For the text-containing cell, return its midpoint in [x, y] coordinate format. 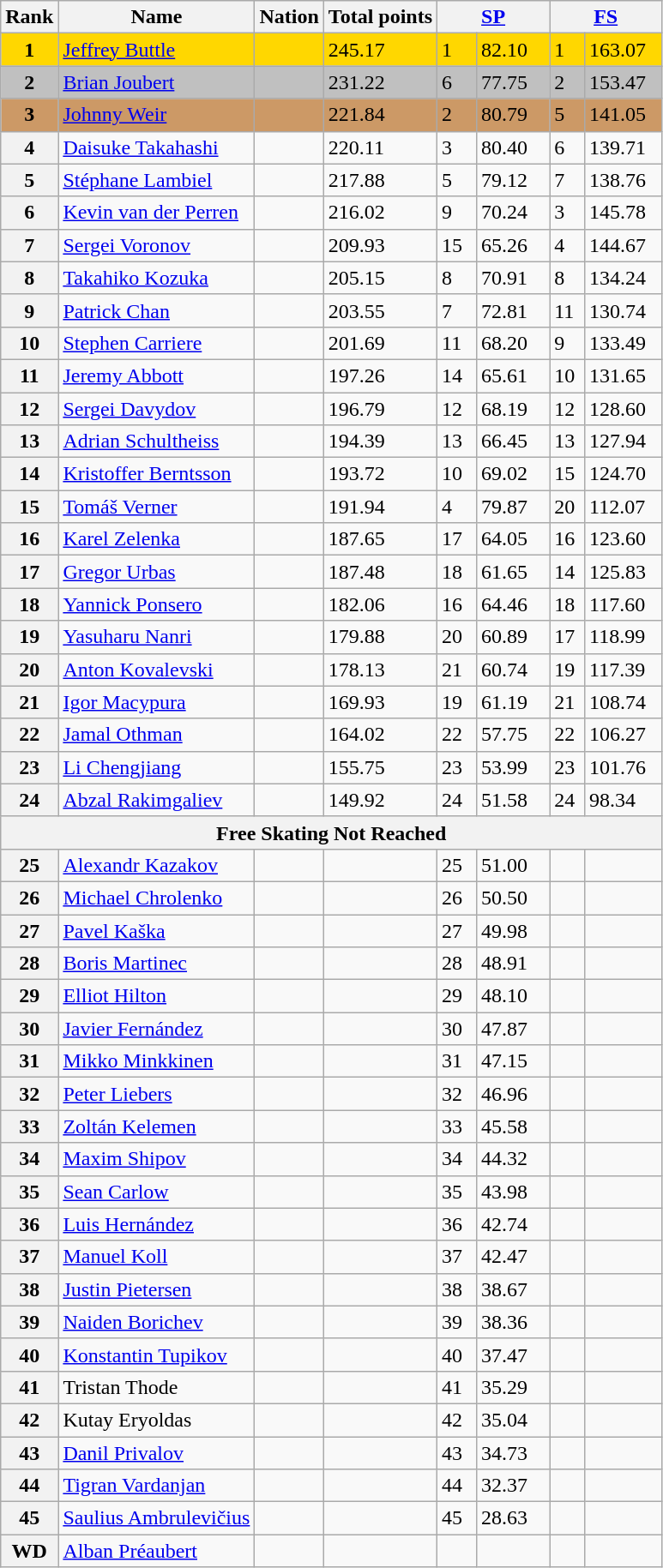
145.78 [624, 213]
Tristan Thode [156, 1387]
WD [29, 1551]
66.45 [513, 442]
Alban Préaubert [156, 1551]
Kutay Eryoldas [156, 1420]
80.79 [513, 115]
117.39 [624, 670]
130.74 [624, 310]
Anton Kovalevski [156, 670]
Jeffrey Buttle [156, 50]
32.37 [513, 1486]
60.74 [513, 670]
179.88 [380, 637]
Tigran Vardanjan [156, 1486]
144.67 [624, 245]
Maxim Shipov [156, 1159]
134.24 [624, 278]
80.40 [513, 147]
101.76 [624, 767]
53.99 [513, 767]
155.75 [380, 767]
70.91 [513, 278]
205.15 [380, 278]
112.07 [624, 507]
Elliot Hilton [156, 996]
Naiden Borichev [156, 1322]
77.75 [513, 82]
128.60 [624, 409]
82.10 [513, 50]
Konstantin Tupikov [156, 1355]
231.22 [380, 82]
203.55 [380, 310]
68.20 [513, 343]
124.70 [624, 474]
191.94 [380, 507]
Name [156, 17]
49.98 [513, 930]
141.05 [624, 115]
Danil Privalov [156, 1453]
108.74 [624, 702]
182.06 [380, 604]
Jamal Othman [156, 735]
138.76 [624, 180]
FS [606, 17]
153.47 [624, 82]
117.60 [624, 604]
Yannick Ponsero [156, 604]
46.96 [513, 1094]
68.19 [513, 409]
Nation [289, 17]
Manuel Koll [156, 1257]
42.74 [513, 1224]
187.48 [380, 572]
127.94 [624, 442]
Tomáš Verner [156, 507]
Abzal Rakimgaliev [156, 800]
Zoltán Kelemen [156, 1126]
Gregor Urbas [156, 572]
34.73 [513, 1453]
Sergei Voronov [156, 245]
Sergei Davydov [156, 409]
221.84 [380, 115]
65.26 [513, 245]
Stéphane Lambiel [156, 180]
164.02 [380, 735]
Rank [29, 17]
Kristoffer Berntsson [156, 474]
216.02 [380, 213]
Peter Liebers [156, 1094]
Stephen Carriere [156, 343]
193.72 [380, 474]
60.89 [513, 637]
47.15 [513, 1061]
Pavel Kaška [156, 930]
131.65 [624, 375]
48.91 [513, 964]
50.50 [513, 898]
35.29 [513, 1387]
217.88 [380, 180]
57.75 [513, 735]
Justin Pietersen [156, 1289]
Karel Zelenka [156, 539]
79.12 [513, 180]
38.36 [513, 1322]
139.71 [624, 147]
133.49 [624, 343]
106.27 [624, 735]
169.93 [380, 702]
Total points [380, 17]
149.92 [380, 800]
178.13 [380, 670]
64.05 [513, 539]
Igor Macypura [156, 702]
61.19 [513, 702]
Mikko Minkkinen [156, 1061]
245.17 [380, 50]
Daisuke Takahashi [156, 147]
98.34 [624, 800]
38.67 [513, 1289]
Kevin van der Perren [156, 213]
125.83 [624, 572]
Alexandr Kazakov [156, 865]
37.47 [513, 1355]
35.04 [513, 1420]
64.46 [513, 604]
45.58 [513, 1126]
28.63 [513, 1518]
70.24 [513, 213]
123.60 [624, 539]
194.39 [380, 442]
61.65 [513, 572]
196.79 [380, 409]
Li Chengjiang [156, 767]
Saulius Ambrulevičius [156, 1518]
48.10 [513, 996]
Yasuharu Nanri [156, 637]
118.99 [624, 637]
Boris Martinec [156, 964]
79.87 [513, 507]
65.61 [513, 375]
69.02 [513, 474]
Sean Carlow [156, 1192]
163.07 [624, 50]
Javier Fernández [156, 1029]
197.26 [380, 375]
Takahiko Kozuka [156, 278]
72.81 [513, 310]
44.32 [513, 1159]
Johnny Weir [156, 115]
51.58 [513, 800]
51.00 [513, 865]
43.98 [513, 1192]
Adrian Schultheiss [156, 442]
Michael Chrolenko [156, 898]
Luis Hernández [156, 1224]
220.11 [380, 147]
42.47 [513, 1257]
Brian Joubert [156, 82]
187.65 [380, 539]
SP [494, 17]
209.93 [380, 245]
Jeremy Abbott [156, 375]
Patrick Chan [156, 310]
Free Skating Not Reached [331, 832]
47.87 [513, 1029]
201.69 [380, 343]
